Determine the [x, y] coordinate at the center of the cell enclosing the given text.  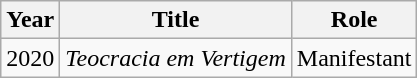
Role [354, 20]
2020 [30, 58]
Title [176, 20]
Manifestant [354, 58]
Year [30, 20]
Teocracia em Vertigem [176, 58]
